From the cell containing the given text, extract its center point as (x, y) coordinate. 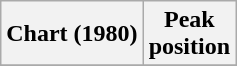
Peakposition (189, 34)
Chart (1980) (72, 34)
